Return the (x, y) coordinate for the center point of the cell that contains the specified text.  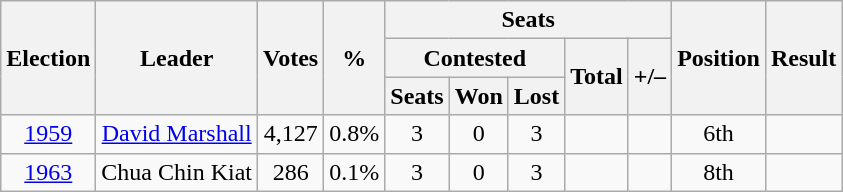
4,127 (291, 134)
Votes (291, 58)
David Marshall (177, 134)
Result (803, 58)
Chua Chin Kiat (177, 172)
Total (597, 77)
0.8% (354, 134)
Election (48, 58)
6th (719, 134)
+/– (650, 77)
1963 (48, 172)
0.1% (354, 172)
Position (719, 58)
Contested (475, 58)
Lost (536, 96)
286 (291, 172)
Leader (177, 58)
Won (478, 96)
8th (719, 172)
% (354, 58)
1959 (48, 134)
